Determine the [X, Y] coordinate at the center of the cell enclosing the given text.  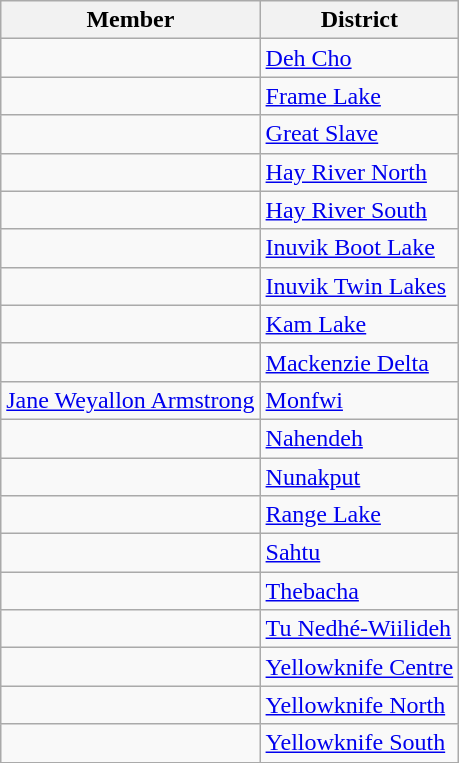
Kam Lake [360, 324]
Inuvik Boot Lake [360, 248]
Nahendeh [360, 438]
Member [130, 20]
Range Lake [360, 515]
Monfwi [360, 400]
Hay River North [360, 172]
Frame Lake [360, 96]
Inuvik Twin Lakes [360, 286]
Mackenzie Delta [360, 362]
Nunakput [360, 477]
Yellowknife South [360, 743]
Thebacha [360, 591]
Jane Weyallon Armstrong [130, 400]
Tu Nedhé-Wiilideh [360, 629]
Sahtu [360, 553]
Deh Cho [360, 58]
Hay River South [360, 210]
Yellowknife Centre [360, 667]
Great Slave [360, 134]
District [360, 20]
Yellowknife North [360, 705]
